For the text-containing cell, return its midpoint in (X, Y) coordinate format. 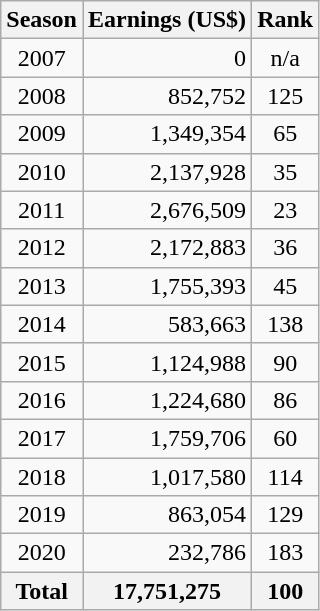
1,224,680 (166, 400)
45 (286, 286)
Earnings (US$) (166, 20)
2014 (42, 324)
2009 (42, 134)
863,054 (166, 515)
n/a (286, 58)
2019 (42, 515)
100 (286, 591)
1,124,988 (166, 362)
0 (166, 58)
Season (42, 20)
2008 (42, 96)
35 (286, 172)
2007 (42, 58)
1,017,580 (166, 477)
1,755,393 (166, 286)
2012 (42, 248)
2020 (42, 553)
1,349,354 (166, 134)
125 (286, 96)
2,172,883 (166, 248)
2016 (42, 400)
23 (286, 210)
2,137,928 (166, 172)
138 (286, 324)
2013 (42, 286)
90 (286, 362)
Total (42, 591)
232,786 (166, 553)
129 (286, 515)
2015 (42, 362)
852,752 (166, 96)
2018 (42, 477)
86 (286, 400)
2010 (42, 172)
183 (286, 553)
2,676,509 (166, 210)
2011 (42, 210)
1,759,706 (166, 438)
65 (286, 134)
Rank (286, 20)
17,751,275 (166, 591)
114 (286, 477)
583,663 (166, 324)
36 (286, 248)
2017 (42, 438)
60 (286, 438)
